Detect which cell encompasses the target text, then output its [X, Y] center coordinate. 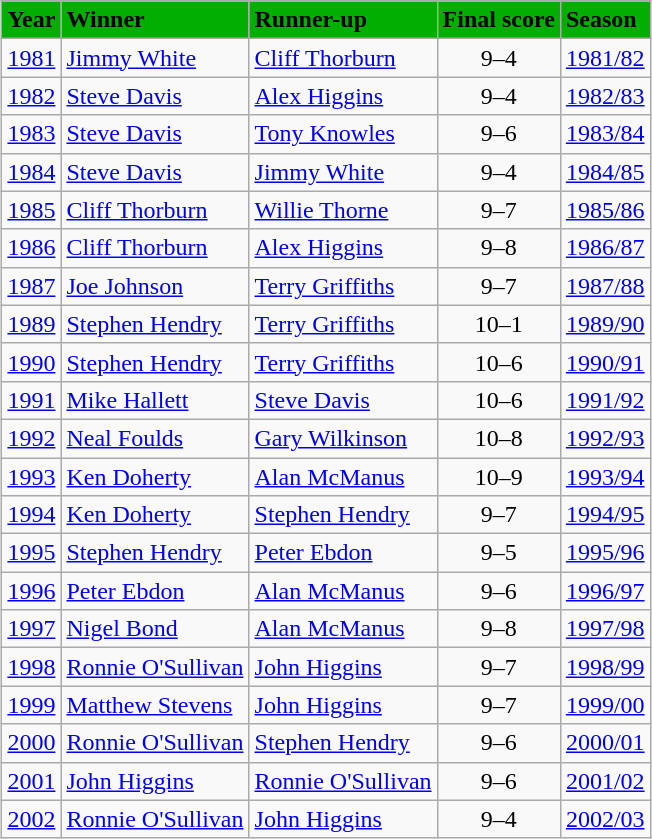
1986 [32, 248]
Final score [498, 20]
2000/01 [605, 743]
1987/88 [605, 286]
1982 [32, 96]
Tony Knowles [343, 134]
1984/85 [605, 172]
Runner-up [343, 20]
1991/92 [605, 400]
2002 [32, 819]
Joe Johnson [155, 286]
1985 [32, 210]
1989 [32, 324]
Nigel Bond [155, 629]
1992 [32, 438]
Season [605, 20]
1984 [32, 172]
1996 [32, 591]
10–8 [498, 438]
1993 [32, 477]
1992/93 [605, 438]
1995/96 [605, 553]
Neal Foulds [155, 438]
2000 [32, 743]
1987 [32, 286]
Year [32, 20]
1997/98 [605, 629]
Winner [155, 20]
Willie Thorne [343, 210]
1982/83 [605, 96]
1994/95 [605, 515]
1999 [32, 705]
Matthew Stevens [155, 705]
1981/82 [605, 58]
1993/94 [605, 477]
1986/87 [605, 248]
1998/99 [605, 667]
1999/00 [605, 705]
1990/91 [605, 362]
1983 [32, 134]
9–5 [498, 553]
Mike Hallett [155, 400]
1981 [32, 58]
2002/03 [605, 819]
1994 [32, 515]
1991 [32, 400]
1996/97 [605, 591]
1989/90 [605, 324]
1983/84 [605, 134]
1995 [32, 553]
2001/02 [605, 781]
1997 [32, 629]
1990 [32, 362]
1998 [32, 667]
Gary Wilkinson [343, 438]
10–9 [498, 477]
10–1 [498, 324]
2001 [32, 781]
1985/86 [605, 210]
